Search for the cell housing the specified text and yield its [x, y] center coordinate. 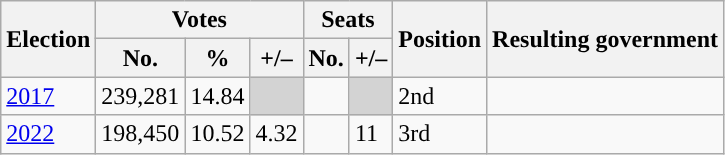
Election [48, 39]
Votes [200, 20]
Seats [348, 20]
4.32 [276, 134]
239,281 [140, 96]
% [218, 58]
10.52 [218, 134]
3rd [440, 134]
2017 [48, 96]
11 [370, 134]
198,450 [140, 134]
2022 [48, 134]
Position [440, 39]
2nd [440, 96]
Resulting government [606, 39]
14.84 [218, 96]
